Locate the cell with the specified text and output its (X, Y) center coordinate. 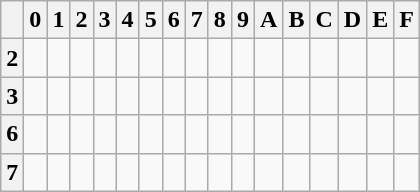
C (324, 20)
5 (150, 20)
9 (242, 20)
B (296, 20)
4 (128, 20)
D (352, 20)
0 (36, 20)
8 (220, 20)
E (380, 20)
F (407, 20)
1 (58, 20)
A (268, 20)
